For the text-containing cell, return its midpoint in [X, Y] coordinate format. 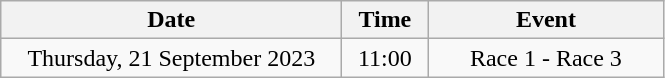
11:00 [385, 58]
Thursday, 21 September 2023 [172, 58]
Date [172, 20]
Event [546, 20]
Time [385, 20]
Race 1 - Race 3 [546, 58]
